Output the (X, Y) coordinate of the center of the cell containing the given text.  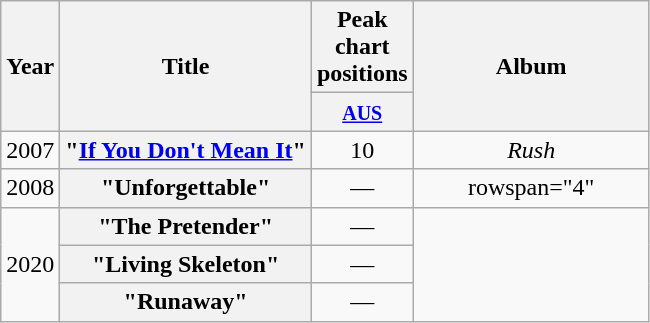
10 (362, 150)
Rush (531, 150)
"Unforgettable" (186, 188)
"The Pretender" (186, 226)
AUS (362, 112)
Year (30, 66)
2007 (30, 150)
Peak chart positions (362, 47)
Title (186, 66)
"Living Skeleton" (186, 264)
Album (531, 66)
"If You Don't Mean It" (186, 150)
2008 (30, 188)
rowspan="4" (531, 188)
"Runaway" (186, 302)
2020 (30, 264)
